Pinpoint the cell where the given text exists, returning its [x, y] midpoint coordinate. 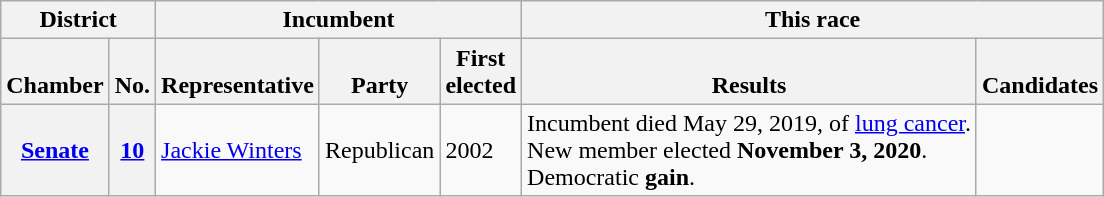
Firstelected [481, 72]
No. [132, 72]
Incumbent died May 29, 2019, of lung cancer.New member elected November 3, 2020.Democratic gain. [750, 150]
10 [132, 150]
Incumbent [339, 20]
2002 [481, 150]
Senate [55, 150]
Party [379, 72]
Results [750, 72]
Chamber [55, 72]
Republican [379, 150]
Representative [238, 72]
Candidates [1040, 72]
Jackie Winters [238, 150]
This race [813, 20]
District [78, 20]
